Search for the cell housing the specified text and yield its (x, y) center coordinate. 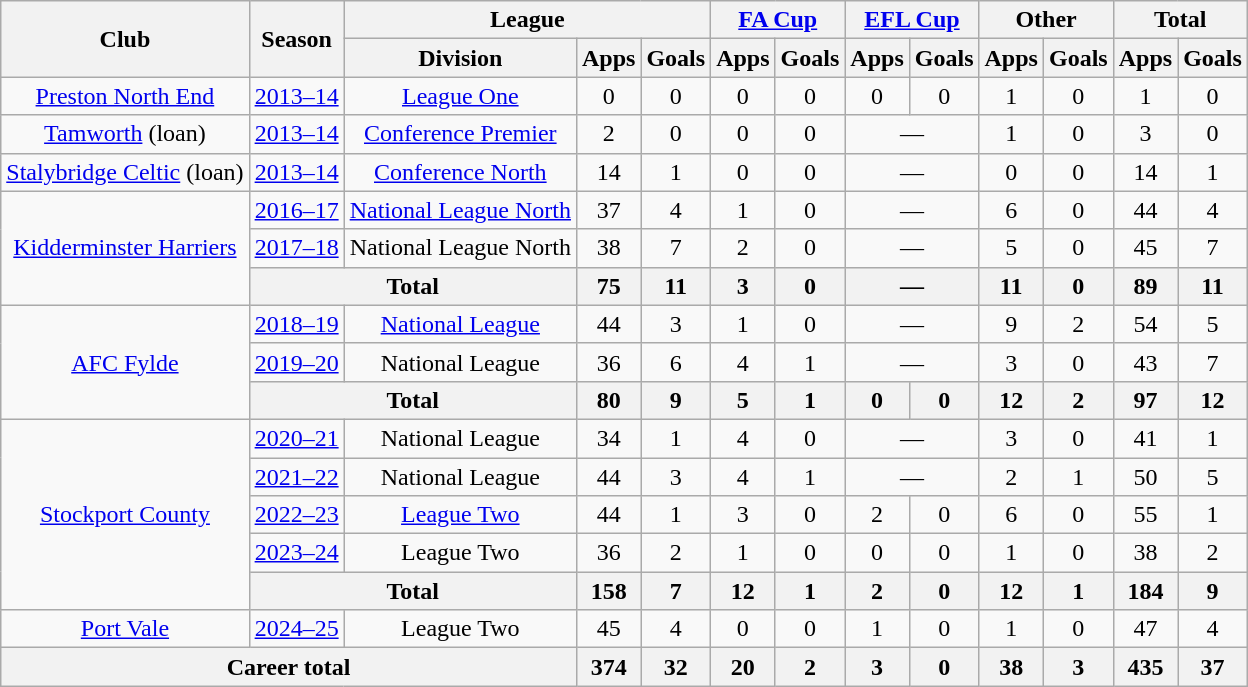
184 (1145, 591)
374 (608, 667)
Kidderminster Harriers (125, 248)
2024–25 (296, 629)
41 (1145, 438)
34 (608, 438)
80 (608, 400)
EFL Cup (912, 20)
43 (1145, 362)
32 (676, 667)
AFC Fylde (125, 362)
158 (608, 591)
97 (1145, 400)
2020–21 (296, 438)
2016–17 (296, 210)
2022–23 (296, 515)
Stockport County (125, 514)
2021–22 (296, 477)
2023–24 (296, 553)
89 (1145, 286)
2018–19 (296, 324)
Tamworth (loan) (125, 134)
Port Vale (125, 629)
47 (1145, 629)
League (527, 20)
Division (460, 58)
54 (1145, 324)
Club (125, 39)
75 (608, 286)
20 (743, 667)
50 (1145, 477)
Other (1046, 20)
435 (1145, 667)
55 (1145, 515)
FA Cup (778, 20)
2019–20 (296, 362)
League One (460, 96)
2017–18 (296, 248)
Preston North End (125, 96)
Conference North (460, 172)
Career total (289, 667)
Conference Premier (460, 134)
Season (296, 39)
Stalybridge Celtic (loan) (125, 172)
